From the cell containing the given text, extract its center point as (x, y) coordinate. 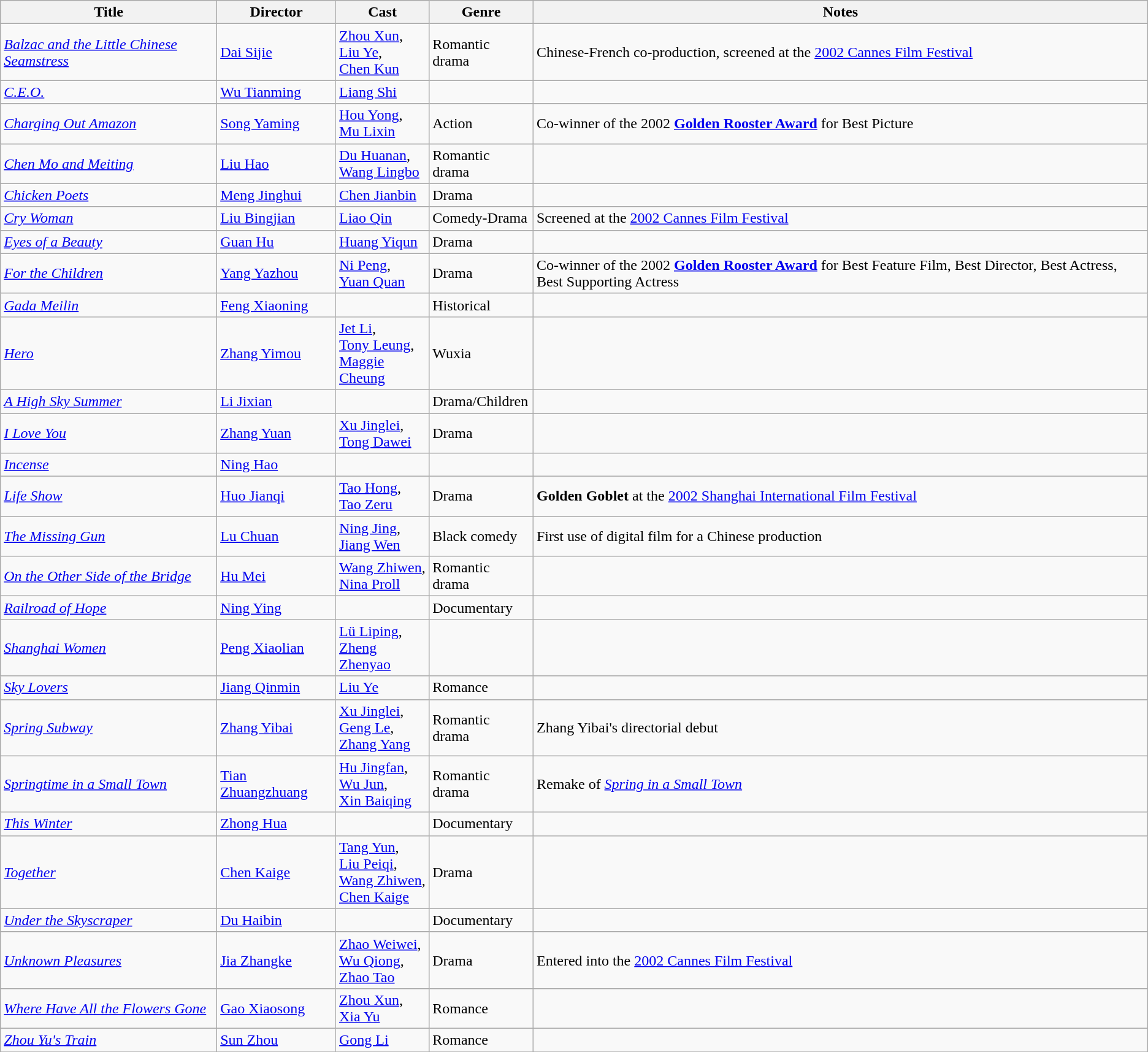
Unknown Pleasures (109, 960)
Huang Yiqun (382, 242)
Under the Skyscraper (109, 920)
Liu Bingjian (277, 218)
Entered into the 2002 Cannes Film Festival (840, 960)
Lu Chuan (277, 536)
Together (109, 872)
Yang Yazhou (277, 274)
Zhou Yu's Train (109, 1040)
Zhang Yibai's directorial debut (840, 728)
Xu Jinglei,Geng Le,Zhang Yang (382, 728)
Incense (109, 465)
A High Sky Summer (109, 401)
Screened at the 2002 Cannes Film Festival (840, 218)
Genre (481, 12)
Zhang Yimou (277, 353)
I Love You (109, 433)
Co-winner of the 2002 Golden Rooster Award for Best Feature Film, Best Director, Best Actress, Best Supporting Actress (840, 274)
Li Jixian (277, 401)
Golden Goblet at the 2002 Shanghai International Film Festival (840, 497)
Cry Woman (109, 218)
Chen Jianbin (382, 195)
Chicken Poets (109, 195)
Ning Ying (277, 608)
The Missing Gun (109, 536)
Cast (382, 12)
Tao Hong,Tao Zeru (382, 497)
Sun Zhou (277, 1040)
Jia Zhangke (277, 960)
Eyes of a Beauty (109, 242)
C.E.O. (109, 92)
Meng Jinghui (277, 195)
Liu Ye (382, 688)
Shanghai Women (109, 648)
Hou Yong,Mu Lixin (382, 124)
Du Huanan,Wang Lingbo (382, 163)
Dai Sijie (277, 52)
Wang Zhiwen,Nina Proll (382, 577)
First use of digital film for a Chinese production (840, 536)
Director (277, 12)
Railroad of Hope (109, 608)
Sky Lovers (109, 688)
Chen Mo and Meiting (109, 163)
Hu Mei (277, 577)
Huo Jianqi (277, 497)
Wu Tianming (277, 92)
Zhou Xun,Xia Yu (382, 1008)
Liang Shi (382, 92)
Action (481, 124)
Drama/Children (481, 401)
Ni Peng,Yuan Quan (382, 274)
Notes (840, 12)
Balzac and the Little Chinese Seamstress (109, 52)
Tian Zhuangzhuang (277, 784)
Where Have All the Flowers Gone (109, 1008)
Springtime in a Small Town (109, 784)
Xu Jinglei,Tong Dawei (382, 433)
Hu Jingfan,Wu Jun,Xin Baiqing (382, 784)
Chinese-French co-production, screened at the 2002 Cannes Film Festival (840, 52)
Wuxia (481, 353)
Zhang Yibai (277, 728)
Jet Li,Tony Leung,Maggie Cheung (382, 353)
Gao Xiaosong (277, 1008)
Liu Hao (277, 163)
Jiang Qinmin (277, 688)
Du Haibin (277, 920)
Guan Hu (277, 242)
Chen Kaige (277, 872)
Liao Qin (382, 218)
Co-winner of the 2002 Golden Rooster Award for Best Picture (840, 124)
For the Children (109, 274)
Zhao Weiwei,Wu Qiong,Zhao Tao (382, 960)
Ning Hao (277, 465)
Gong Li (382, 1040)
Feng Xiaoning (277, 305)
Historical (481, 305)
Black comedy (481, 536)
Charging Out Amazon (109, 124)
Remake of Spring in a Small Town (840, 784)
This Winter (109, 824)
Spring Subway (109, 728)
Zhang Yuan (277, 433)
Lü Liping,Zheng Zhenyao (382, 648)
Life Show (109, 497)
Ning Jing,Jiang Wen (382, 536)
Title (109, 12)
Zhou Xun,Liu Ye,Chen Kun (382, 52)
Gada Meilin (109, 305)
Tang Yun,Liu Peiqi,Wang Zhiwen,Chen Kaige (382, 872)
Hero (109, 353)
Comedy-Drama (481, 218)
Song Yaming (277, 124)
Peng Xiaolian (277, 648)
Zhong Hua (277, 824)
On the Other Side of the Bridge (109, 577)
